Extract the (X, Y) coordinate from the center of the cell holding the provided text.  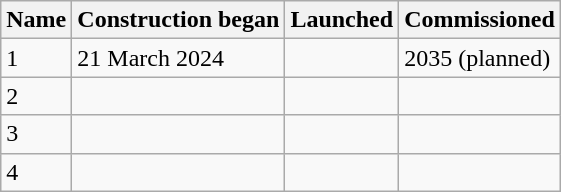
Launched (342, 20)
Construction began (178, 20)
1 (36, 58)
2 (36, 96)
Name (36, 20)
3 (36, 134)
Commissioned (480, 20)
21 March 2024 (178, 58)
4 (36, 172)
2035 (planned) (480, 58)
